Scan for the cell matching the given text and deliver its [X, Y] coordinate at center. 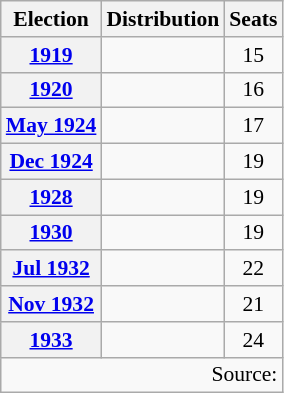
Source: [142, 375]
1920 [52, 90]
Seats [253, 19]
15 [253, 55]
24 [253, 340]
1928 [52, 197]
Distribution [162, 19]
May 1924 [52, 126]
1933 [52, 340]
22 [253, 269]
Nov 1932 [52, 304]
Jul 1932 [52, 269]
Dec 1924 [52, 162]
Election [52, 19]
21 [253, 304]
1930 [52, 233]
1919 [52, 55]
16 [253, 90]
17 [253, 126]
